Detect which cell encompasses the target text, then output its (x, y) center coordinate. 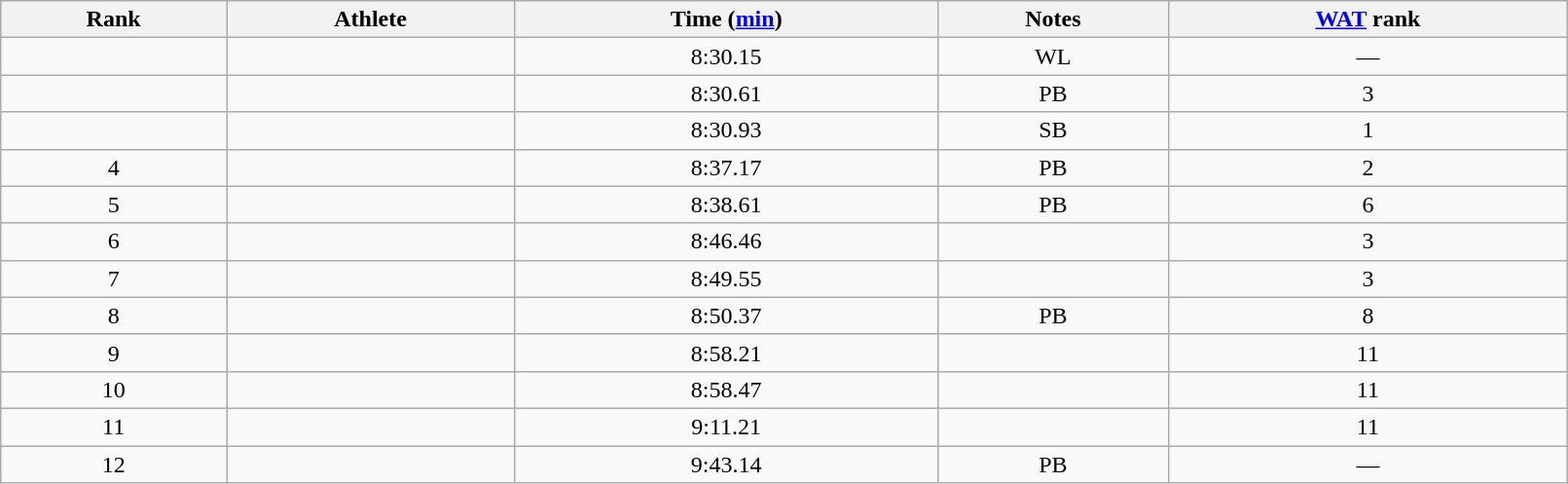
Notes (1053, 19)
Rank (114, 19)
WAT rank (1368, 19)
8:38.61 (726, 205)
7 (114, 279)
2 (1368, 168)
9:11.21 (726, 427)
9:43.14 (726, 465)
8:46.46 (726, 242)
10 (114, 390)
5 (114, 205)
8:49.55 (726, 279)
9 (114, 353)
Time (min) (726, 19)
1 (1368, 130)
8:30.93 (726, 130)
8:37.17 (726, 168)
4 (114, 168)
12 (114, 465)
8:30.15 (726, 56)
8:30.61 (726, 93)
8:58.21 (726, 353)
8:58.47 (726, 390)
WL (1053, 56)
8:50.37 (726, 316)
SB (1053, 130)
Athlete (371, 19)
